Return the (x, y) coordinate for the center point of the cell that contains the specified text.  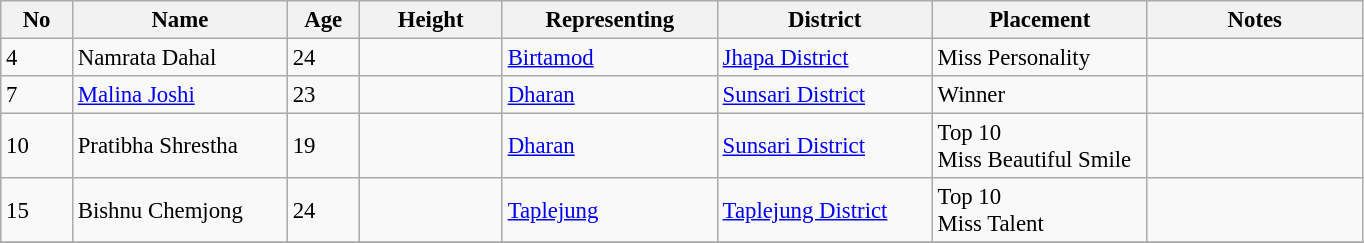
Jhapa District (824, 58)
Taplejung District (824, 210)
Bishnu Chemjong (180, 210)
Birtamod (610, 58)
Name (180, 20)
Namrata Dahal (180, 58)
District (824, 20)
Height (430, 20)
Representing (610, 20)
Pratibha Shrestha (180, 146)
Top 10 Miss Beautiful Smile (1040, 146)
Malina Joshi (180, 95)
15 (37, 210)
4 (37, 58)
Age (323, 20)
10 (37, 146)
Miss Personality (1040, 58)
Placement (1040, 20)
Winner (1040, 95)
19 (323, 146)
7 (37, 95)
Taplejung (610, 210)
23 (323, 95)
Top 10 Miss Talent (1040, 210)
No (37, 20)
Notes (1254, 20)
